Locate the cell with the specified text and output its (X, Y) center coordinate. 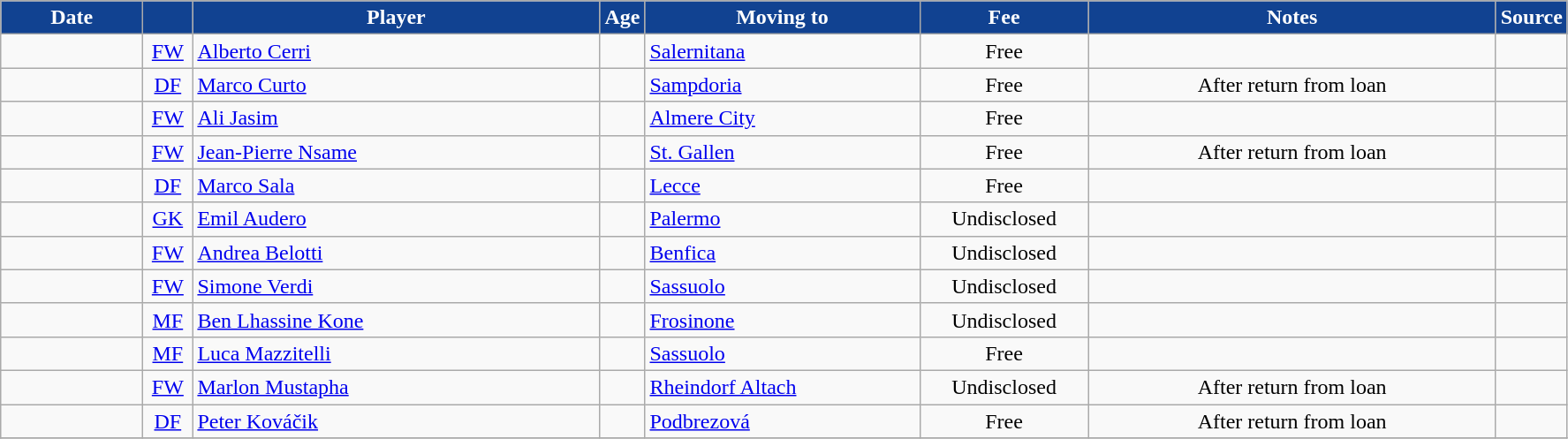
Moving to (783, 18)
St. Gallen (783, 152)
Marlon Mustapha (396, 387)
Notes (1292, 18)
Fee (1004, 18)
Marco Curto (396, 85)
Date (72, 18)
Sampdoria (783, 85)
Age (622, 18)
Peter Kováčik (396, 421)
Player (396, 18)
GK (168, 219)
Simone Verdi (396, 286)
Jean-Pierre Nsame (396, 152)
Ali Jasim (396, 118)
Lecce (783, 185)
Almere City (783, 118)
Marco Sala (396, 185)
Luca Mazzitelli (396, 353)
Emil Audero (396, 219)
Source (1532, 18)
Ben Lhassine Kone (396, 320)
Frosinone (783, 320)
Podbrezová (783, 421)
Alberto Cerri (396, 51)
Salernitana (783, 51)
Benfica (783, 253)
Rheindorf Altach (783, 387)
Palermo (783, 219)
Andrea Belotti (396, 253)
